Identify which cell holds the provided text, then report its [x, y] central coordinate. 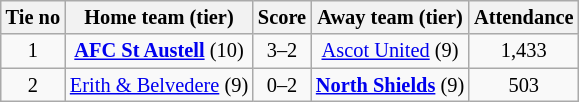
Attendance [524, 17]
0–2 [282, 85]
1,433 [524, 51]
Away team (tier) [390, 17]
503 [524, 85]
Ascot United (9) [390, 51]
Erith & Belvedere (9) [159, 85]
3–2 [282, 51]
AFC St Austell (10) [159, 51]
Score [282, 17]
Tie no [33, 17]
1 [33, 51]
Home team (tier) [159, 17]
North Shields (9) [390, 85]
2 [33, 85]
